Pinpoint the cell where the given text exists, returning its (x, y) midpoint coordinate. 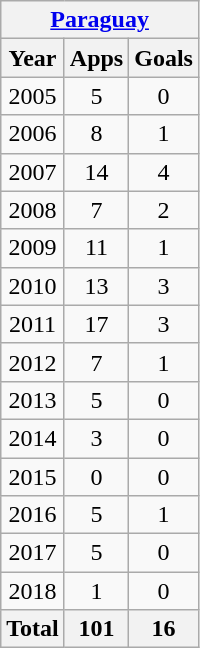
2012 (33, 362)
Apps (96, 58)
4 (164, 172)
2014 (33, 438)
2008 (33, 210)
2013 (33, 400)
2009 (33, 248)
2010 (33, 286)
Year (33, 58)
2005 (33, 96)
2018 (33, 591)
13 (96, 286)
11 (96, 248)
Paraguay (100, 20)
2011 (33, 324)
Goals (164, 58)
2016 (33, 515)
Total (33, 629)
16 (164, 629)
101 (96, 629)
2006 (33, 134)
2017 (33, 553)
2015 (33, 477)
17 (96, 324)
8 (96, 134)
14 (96, 172)
2007 (33, 172)
2 (164, 210)
